Provide the (X, Y) coordinate of the cell's center where the given text is located.  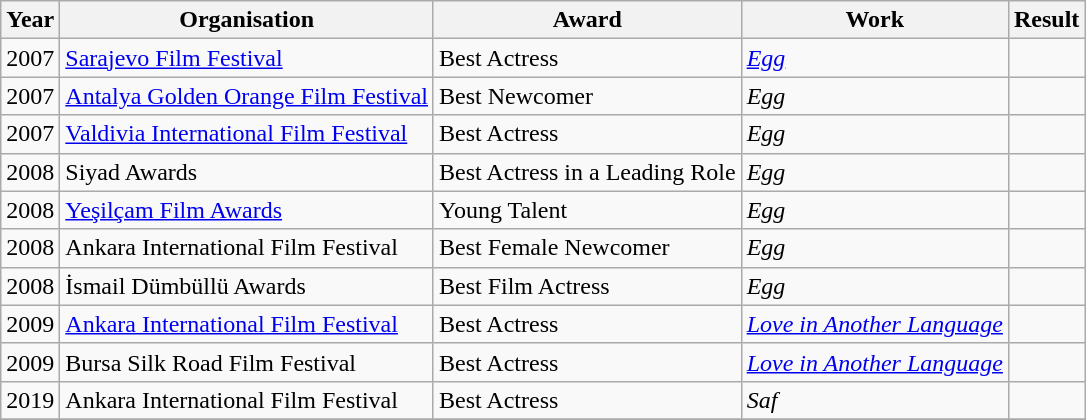
Yeşilçam Film Awards (247, 210)
Work (874, 20)
Bursa Silk Road Film Festival (247, 362)
Best Newcomer (587, 96)
Young Talent (587, 210)
Siyad Awards (247, 172)
Valdivia International Film Festival (247, 134)
Result (1046, 20)
Saf (874, 400)
Year (30, 20)
Best Actress in a Leading Role (587, 172)
Award (587, 20)
Sarajevo Film Festival (247, 58)
Best Film Actress (587, 286)
Organisation (247, 20)
İsmail Dümbüllü Awards (247, 286)
Best Female Newcomer (587, 248)
2019 (30, 400)
Antalya Golden Orange Film Festival (247, 96)
